Pinpoint the cell where the given text exists, returning its [x, y] midpoint coordinate. 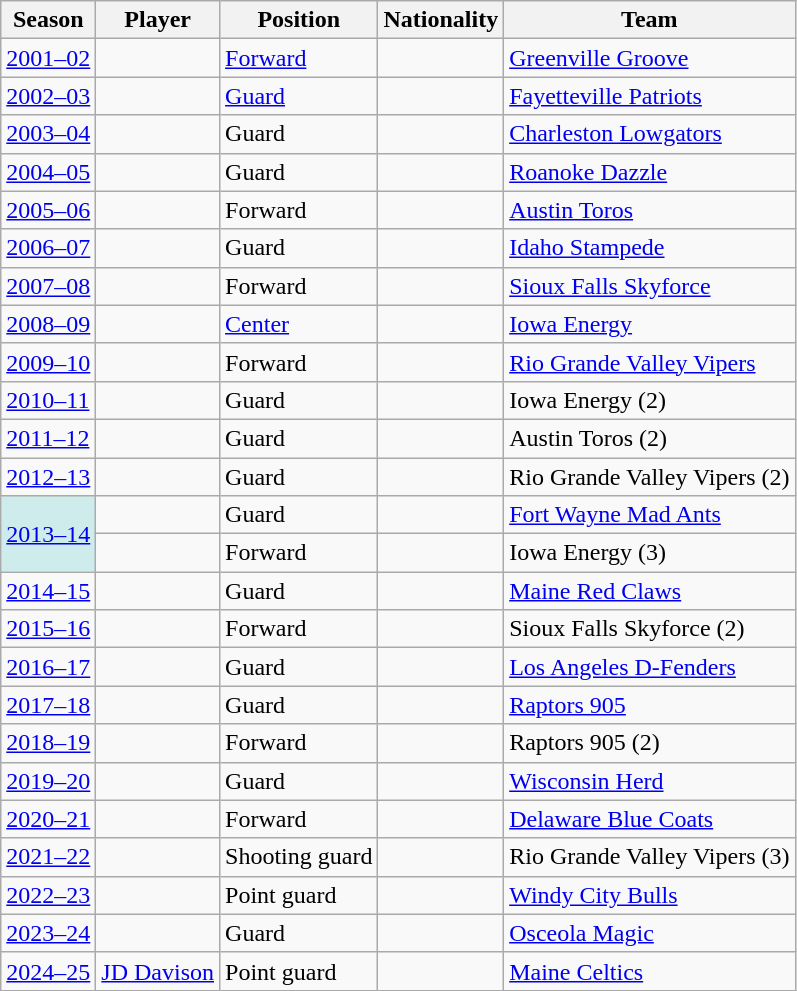
2016–17 [48, 667]
2008–09 [48, 324]
Delaware Blue Coats [650, 819]
Iowa Energy (2) [650, 400]
Rio Grande Valley Vipers (2) [650, 477]
Maine Red Claws [650, 591]
2015–16 [48, 629]
2012–13 [48, 477]
Rio Grande Valley Vipers (3) [650, 857]
2007–08 [48, 286]
2020–21 [48, 819]
Season [48, 20]
2009–10 [48, 362]
2017–18 [48, 705]
2021–22 [48, 857]
Roanoke Dazzle [650, 172]
Iowa Energy (3) [650, 553]
Fort Wayne Mad Ants [650, 515]
2004–05 [48, 172]
JD Davison [158, 971]
Sioux Falls Skyforce [650, 286]
Center [299, 324]
2005–06 [48, 210]
2013–14 [48, 534]
2022–23 [48, 895]
Idaho Stampede [650, 248]
2014–15 [48, 591]
2002–03 [48, 96]
Position [299, 20]
Team [650, 20]
2023–24 [48, 933]
Raptors 905 (2) [650, 743]
2018–19 [48, 743]
Austin Toros [650, 210]
2024–25 [48, 971]
Windy City Bulls [650, 895]
Shooting guard [299, 857]
2010–11 [48, 400]
Osceola Magic [650, 933]
Raptors 905 [650, 705]
Nationality [441, 20]
Maine Celtics [650, 971]
2003–04 [48, 134]
Fayetteville Patriots [650, 96]
Rio Grande Valley Vipers [650, 362]
Wisconsin Herd [650, 781]
Sioux Falls Skyforce (2) [650, 629]
Austin Toros (2) [650, 438]
Greenville Groove [650, 58]
2011–12 [48, 438]
Los Angeles D-Fenders [650, 667]
Iowa Energy [650, 324]
2019–20 [48, 781]
2006–07 [48, 248]
Charleston Lowgators [650, 134]
2001–02 [48, 58]
Player [158, 20]
